Return [x, y] of the center of cell containing provided text 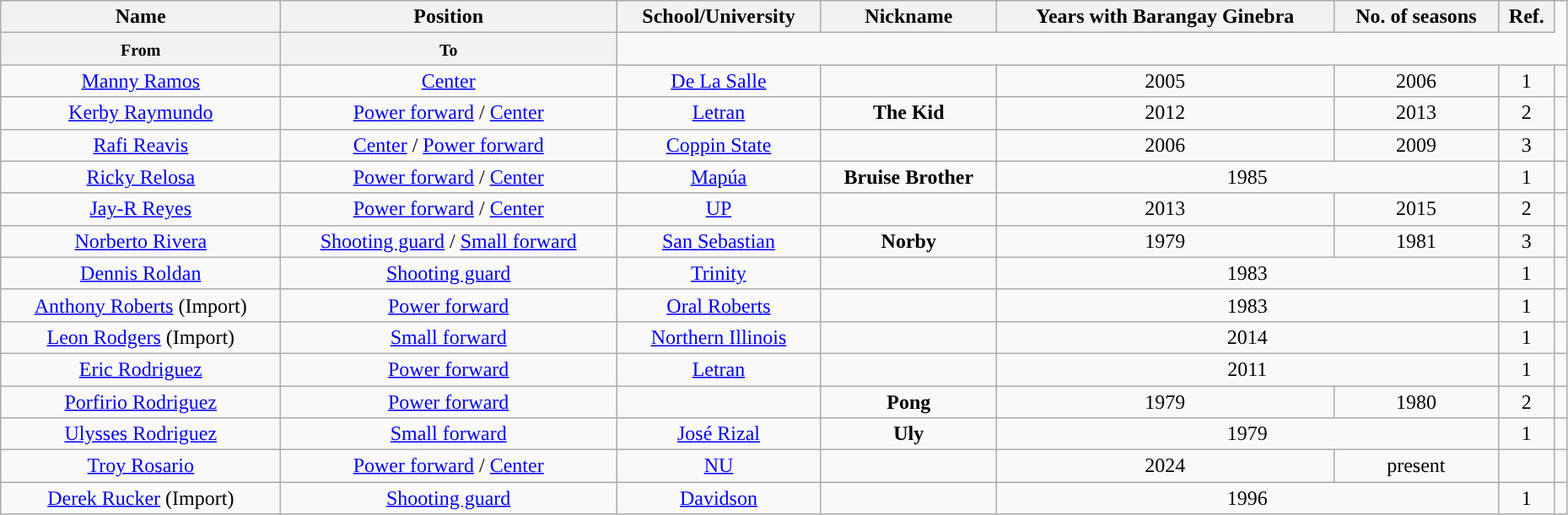
Coppin State [719, 145]
Uly [908, 434]
1981 [1415, 241]
San Sebastian [719, 241]
UP [719, 209]
Jay-R Reyes [141, 209]
Bruise Brother [908, 177]
Leon Rodgers (Import) [141, 337]
2024 [1165, 466]
2005 [1165, 81]
1996 [1247, 498]
2012 [1165, 113]
From [141, 49]
Position [449, 17]
Years with Barangay Ginebra [1165, 17]
No. of seasons [1415, 17]
present [1415, 466]
Trinity [719, 273]
Porfirio Rodriguez [141, 402]
Ref. [1527, 17]
Mapúa [719, 177]
2014 [1247, 337]
De La Salle [719, 81]
Kerby Raymundo [141, 113]
Rafi Reavis [141, 145]
José Rizal [719, 434]
Dennis Roldan [141, 273]
Troy Rosario [141, 466]
Norberto Rivera [141, 241]
Derek Rucker (Import) [141, 498]
Davidson [719, 498]
2015 [1415, 209]
Manny Ramos [141, 81]
Ricky Relosa [141, 177]
1985 [1247, 177]
To [449, 49]
Name [141, 17]
NU [719, 466]
Norby [908, 241]
Pong [908, 402]
The Kid [908, 113]
Center [449, 81]
Oral Roberts [719, 305]
Nickname [908, 17]
Shooting guard / Small forward [449, 241]
Eric Rodriguez [141, 369]
Ulysses Rodriguez [141, 434]
Northern Illinois [719, 337]
Anthony Roberts (Import) [141, 305]
2011 [1247, 369]
2009 [1415, 145]
School/University [719, 17]
1980 [1415, 402]
Center / Power forward [449, 145]
